Extract the [X, Y] coordinate from the center of the cell holding the provided text.  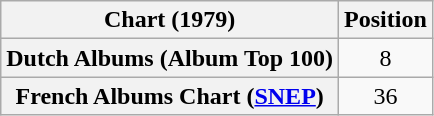
Position [386, 20]
8 [386, 58]
Chart (1979) [170, 20]
Dutch Albums (Album Top 100) [170, 58]
French Albums Chart (SNEP) [170, 96]
36 [386, 96]
